Identify which cell holds the provided text, then report its [x, y] central coordinate. 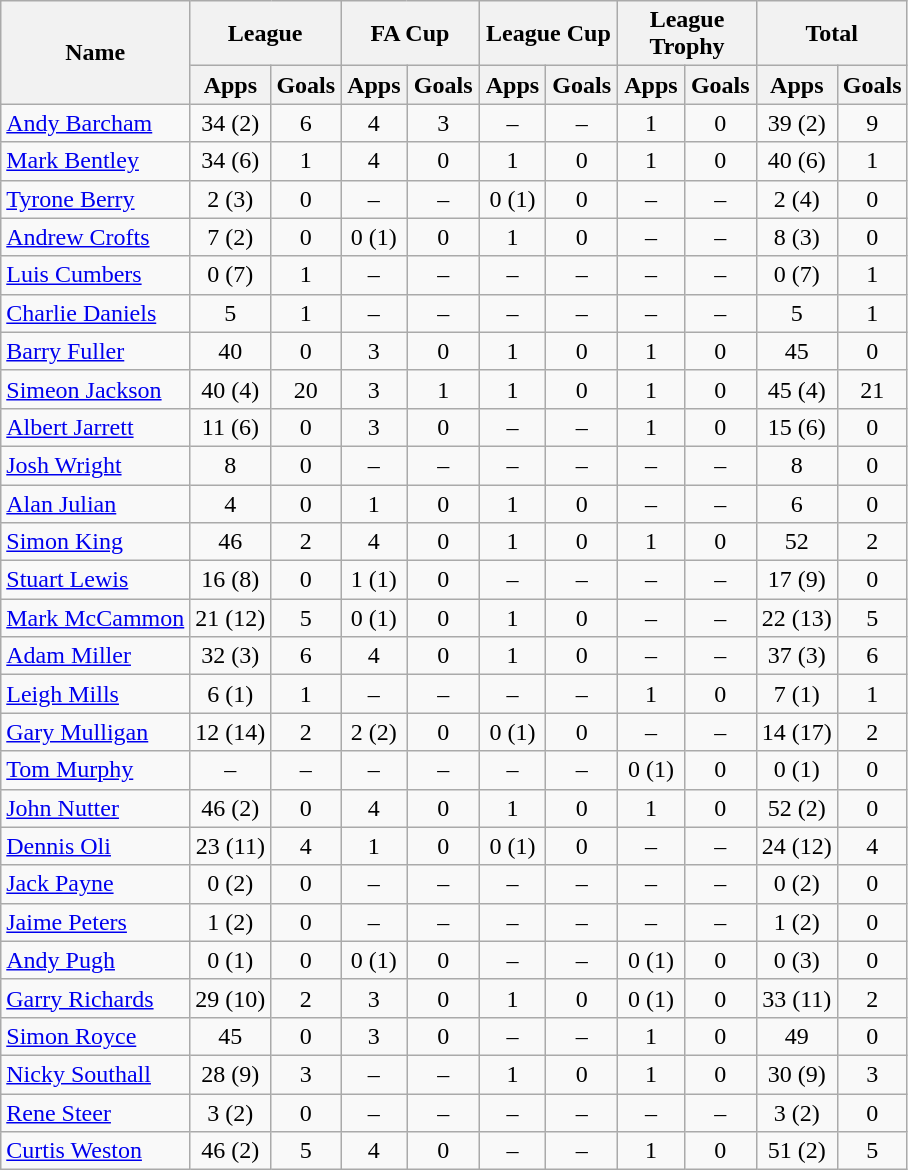
Gary Mulligan [96, 732]
Simeon Jackson [96, 389]
9 [872, 123]
29 (10) [230, 998]
Simon Royce [96, 1036]
33 (11) [796, 998]
24 (12) [796, 846]
Charlie Daniels [96, 313]
15 (6) [796, 427]
11 (6) [230, 427]
52 (2) [796, 808]
32 (3) [230, 656]
46 [230, 542]
17 (9) [796, 580]
Albert Jarrett [96, 427]
Tom Murphy [96, 770]
0 (3) [796, 960]
Adam Miller [96, 656]
Nicky Southall [96, 1074]
49 [796, 1036]
League Cup [548, 34]
52 [796, 542]
Dennis Oli [96, 846]
20 [306, 389]
30 (9) [796, 1074]
14 (17) [796, 732]
League Trophy [688, 34]
2 (3) [230, 199]
7 (1) [796, 694]
23 (11) [230, 846]
39 (2) [796, 123]
45 (4) [796, 389]
League [266, 34]
34 (2) [230, 123]
Simon King [96, 542]
Mark Bentley [96, 161]
Alan Julian [96, 503]
Andy Pugh [96, 960]
Jaime Peters [96, 922]
22 (13) [796, 618]
34 (6) [230, 161]
40 (6) [796, 161]
Mark McCammon [96, 618]
Barry Fuller [96, 351]
FA Cup [410, 34]
Total [832, 34]
7 (2) [230, 237]
2 (4) [796, 199]
16 (8) [230, 580]
Andrew Crofts [96, 237]
12 (14) [230, 732]
Garry Richards [96, 998]
21 (12) [230, 618]
Curtis Weston [96, 1151]
Tyrone Berry [96, 199]
Leigh Mills [96, 694]
Name [96, 52]
51 (2) [796, 1151]
Stuart Lewis [96, 580]
Luis Cumbers [96, 275]
Jack Payne [96, 884]
28 (9) [230, 1074]
Rene Steer [96, 1113]
Josh Wright [96, 465]
8 (3) [796, 237]
40 [230, 351]
John Nutter [96, 808]
1 (1) [374, 580]
6 (1) [230, 694]
Andy Barcham [96, 123]
37 (3) [796, 656]
2 (2) [374, 732]
21 [872, 389]
40 (4) [230, 389]
